Extract the [X, Y] coordinate from the center of the cell holding the provided text.  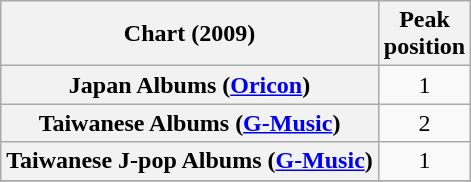
2 [424, 123]
Taiwanese Albums (G-Music) [190, 123]
Japan Albums (Oricon) [190, 85]
Peakposition [424, 34]
Taiwanese J-pop Albums (G-Music) [190, 161]
Chart (2009) [190, 34]
